Extract the [X, Y] coordinate from the center of the cell holding the provided text.  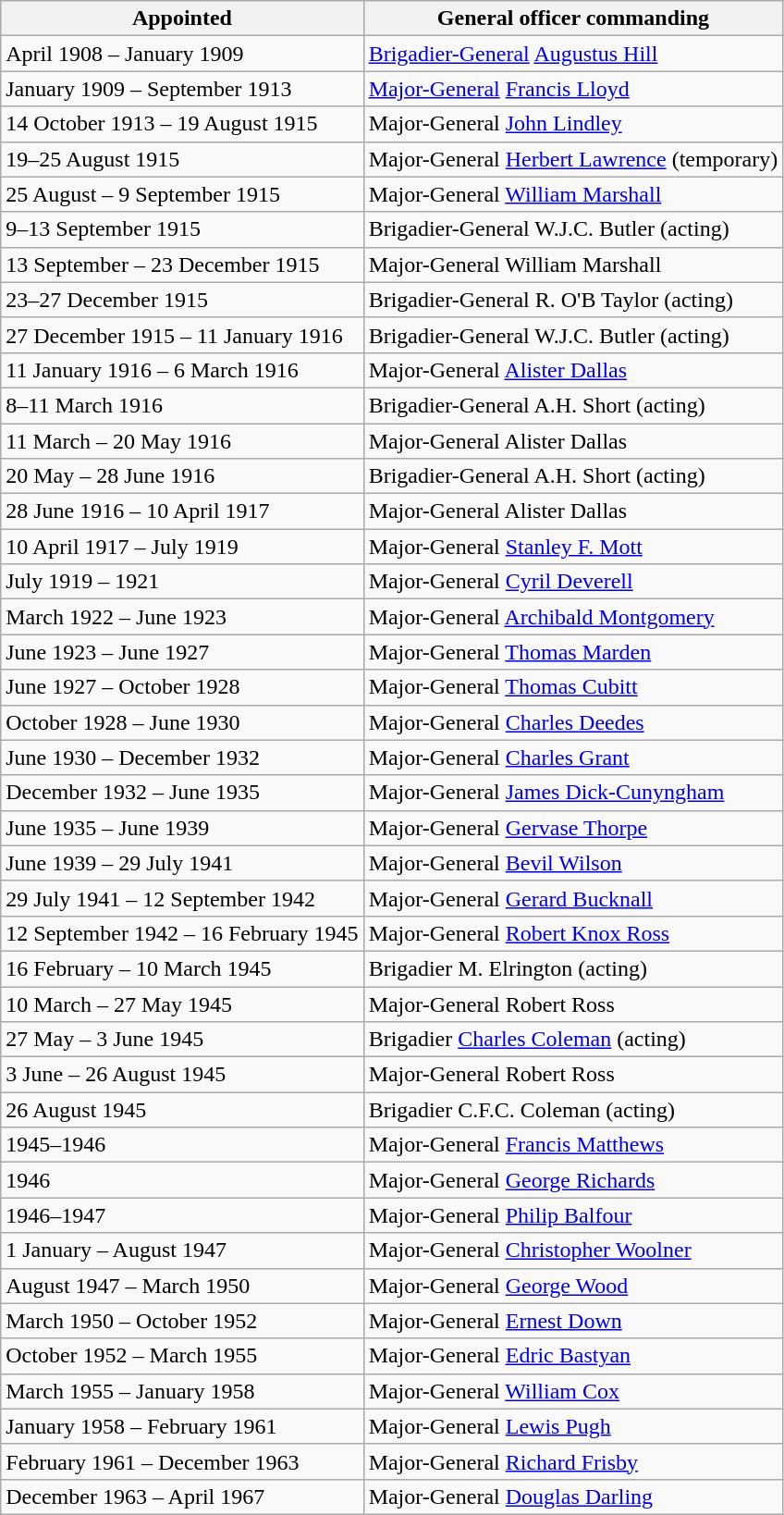
Major-General Ernest Down [573, 1321]
10 March – 27 May 1945 [182, 1004]
25 August – 9 September 1915 [182, 194]
Brigadier Charles Coleman (acting) [573, 1040]
Major-General Thomas Cubitt [573, 687]
10 April 1917 – July 1919 [182, 547]
June 1935 – June 1939 [182, 828]
August 1947 – March 1950 [182, 1286]
20 May – 28 June 1916 [182, 476]
April 1908 – January 1909 [182, 54]
Appointed [182, 18]
29 July 1941 – 12 September 1942 [182, 898]
Major-General Christopher Woolner [573, 1250]
January 1909 – September 1913 [182, 89]
October 1952 – March 1955 [182, 1356]
12 September 1942 – 16 February 1945 [182, 933]
July 1919 – 1921 [182, 582]
1 January – August 1947 [182, 1250]
Major-General John Lindley [573, 124]
Major-General Lewis Pugh [573, 1426]
June 1939 – 29 July 1941 [182, 863]
1946 [182, 1180]
Major-General Charles Deedes [573, 722]
16 February – 10 March 1945 [182, 968]
Major-General James Dick-Cunyngham [573, 793]
March 1950 – October 1952 [182, 1321]
13 September – 23 December 1915 [182, 265]
Major-General Gerard Bucknall [573, 898]
Major-General Bevil Wilson [573, 863]
Major-General William Cox [573, 1391]
27 May – 3 June 1945 [182, 1040]
3 June – 26 August 1945 [182, 1075]
1945–1946 [182, 1145]
General officer commanding [573, 18]
Major-General Herbert Lawrence (temporary) [573, 159]
Brigadier-General R. O'B Taylor (acting) [573, 300]
December 1932 – June 1935 [182, 793]
26 August 1945 [182, 1110]
March 1955 – January 1958 [182, 1391]
Major-General George Wood [573, 1286]
Major-General Thomas Marden [573, 652]
Major-General Robert Knox Ross [573, 933]
Major-General Edric Bastyan [573, 1356]
Brigadier-General Augustus Hill [573, 54]
19–25 August 1915 [182, 159]
28 June 1916 – 10 April 1917 [182, 511]
February 1961 – December 1963 [182, 1461]
Brigadier C.F.C. Coleman (acting) [573, 1110]
June 1923 – June 1927 [182, 652]
27 December 1915 – 11 January 1916 [182, 335]
October 1928 – June 1930 [182, 722]
June 1927 – October 1928 [182, 687]
Major-General Richard Frisby [573, 1461]
11 March – 20 May 1916 [182, 441]
9–13 September 1915 [182, 229]
Major-General Philip Balfour [573, 1215]
23–27 December 1915 [182, 300]
11 January 1916 – 6 March 1916 [182, 370]
Major-General Charles Grant [573, 757]
Major-General Douglas Darling [573, 1497]
Major-General George Richards [573, 1180]
December 1963 – April 1967 [182, 1497]
Major-General Francis Lloyd [573, 89]
1946–1947 [182, 1215]
14 October 1913 – 19 August 1915 [182, 124]
8–11 March 1916 [182, 405]
June 1930 – December 1932 [182, 757]
Major-General Cyril Deverell [573, 582]
January 1958 – February 1961 [182, 1426]
Major-General Archibald Montgomery [573, 617]
Major-General Gervase Thorpe [573, 828]
Brigadier M. Elrington (acting) [573, 968]
March 1922 – June 1923 [182, 617]
Major-General Francis Matthews [573, 1145]
Major-General Stanley F. Mott [573, 547]
